Identify which cell holds the provided text, then report its (x, y) central coordinate. 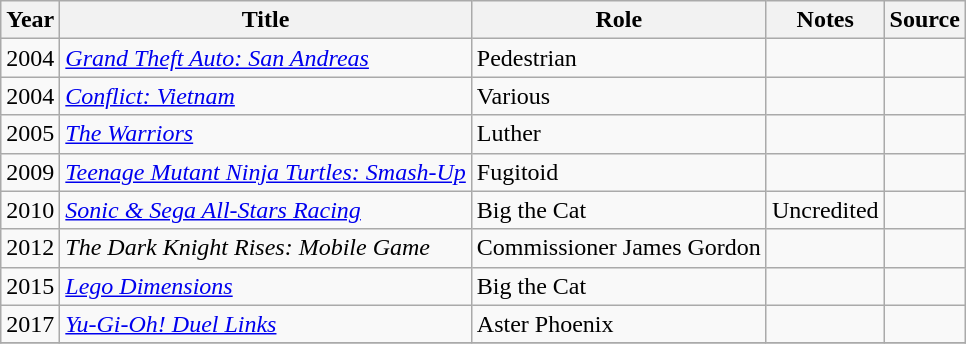
2017 (30, 324)
Luther (618, 134)
Uncredited (825, 210)
Conflict: Vietnam (266, 96)
Notes (825, 20)
Title (266, 20)
Various (618, 96)
Teenage Mutant Ninja Turtles: Smash-Up (266, 172)
Year (30, 20)
Source (924, 20)
The Dark Knight Rises: Mobile Game (266, 248)
2005 (30, 134)
Role (618, 20)
Grand Theft Auto: San Andreas (266, 58)
Commissioner James Gordon (618, 248)
Pedestrian (618, 58)
2010 (30, 210)
The Warriors (266, 134)
2015 (30, 286)
Yu-Gi-Oh! Duel Links (266, 324)
Aster Phoenix (618, 324)
Lego Dimensions (266, 286)
Fugitoid (618, 172)
2009 (30, 172)
Sonic & Sega All-Stars Racing (266, 210)
2012 (30, 248)
